Pinpoint the cell where the given text exists, returning its (x, y) midpoint coordinate. 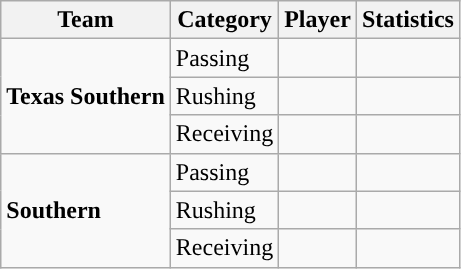
Texas Southern (86, 96)
Statistics (408, 20)
Team (86, 20)
Category (224, 20)
Southern (86, 210)
Player (318, 20)
